Identify which cell holds the provided text, then report its [x, y] central coordinate. 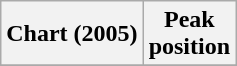
Chart (2005) [72, 34]
Peakposition [189, 34]
